Search for the cell housing the specified text and yield its (x, y) center coordinate. 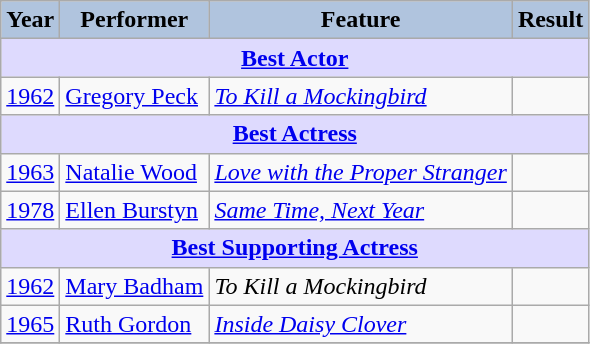
Gregory Peck (134, 96)
Best Supporting Actress (295, 248)
Result (550, 20)
Inside Daisy Clover (360, 324)
Best Actor (295, 58)
1978 (30, 210)
1965 (30, 324)
Ellen Burstyn (134, 210)
Mary Badham (134, 286)
1963 (30, 172)
Love with the Proper Stranger (360, 172)
Same Time, Next Year (360, 210)
Ruth Gordon (134, 324)
Natalie Wood (134, 172)
Performer (134, 20)
Year (30, 20)
Feature (360, 20)
Best Actress (295, 134)
